Pinpoint the cell where the given text exists, returning its (x, y) midpoint coordinate. 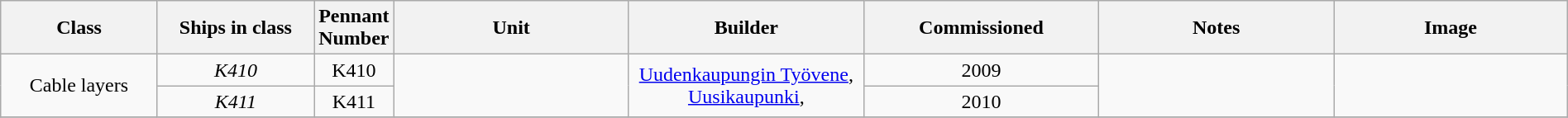
Cable layers (79, 86)
2010 (981, 101)
Builder (746, 28)
Unit (511, 28)
Uudenkaupungin Työvene, Uusikaupunki, (746, 86)
Commissioned (981, 28)
Pennant Number (354, 28)
Ships in class (235, 28)
Notes (1217, 28)
Class (79, 28)
2009 (981, 70)
Image (1451, 28)
